Search for the cell housing the specified text and yield its (x, y) center coordinate. 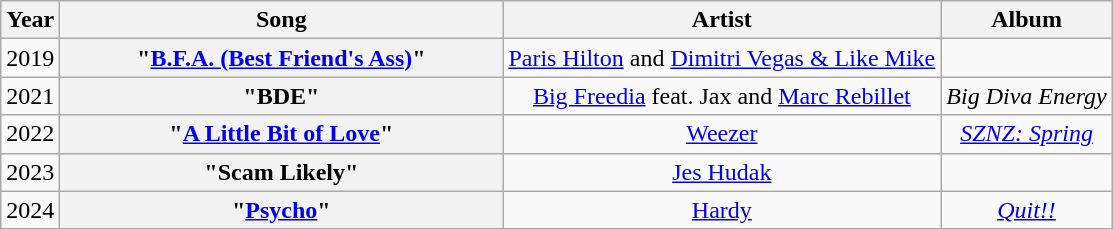
Big Diva Energy (1026, 96)
2024 (30, 210)
"BDE" (282, 96)
Weezer (722, 134)
2021 (30, 96)
"B.F.A. (Best Friend's Ass)" (282, 58)
2022 (30, 134)
"Psycho" (282, 210)
Year (30, 20)
2023 (30, 172)
SZNZ: Spring (1026, 134)
Artist (722, 20)
Album (1026, 20)
Jes Hudak (722, 172)
"Scam Likely" (282, 172)
Paris Hilton and Dimitri Vegas & Like Mike (722, 58)
Quit!! (1026, 210)
Hardy (722, 210)
Song (282, 20)
2019 (30, 58)
"A Little Bit of Love" (282, 134)
Big Freedia feat. Jax and Marc Rebillet (722, 96)
